Find where the given text appears and provide that cell's center as [x, y] coordinate. 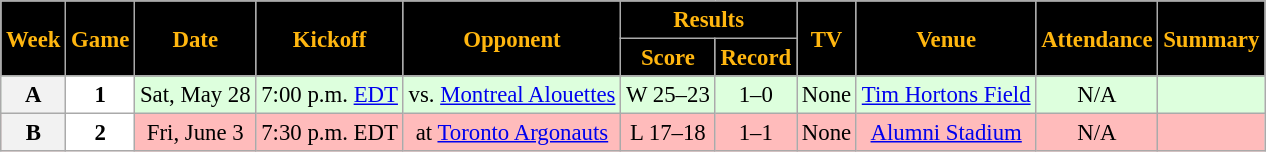
1–1 [756, 133]
1 [100, 95]
B [34, 133]
2 [100, 133]
Fri, June 3 [196, 133]
L 17–18 [668, 133]
Score [668, 58]
Date [196, 38]
Alumni Stadium [946, 133]
Game [100, 38]
Week [34, 38]
Record [756, 58]
Attendance [1097, 38]
Summary [1212, 38]
Tim Hortons Field [946, 95]
vs. Montreal Alouettes [512, 95]
Venue [946, 38]
7:30 p.m. EDT [330, 133]
1–0 [756, 95]
A [34, 95]
Opponent [512, 38]
Kickoff [330, 38]
at Toronto Argonauts [512, 133]
7:00 p.m. EDT [330, 95]
Sat, May 28 [196, 95]
TV [827, 38]
W 25–23 [668, 95]
Results [709, 20]
